Pinpoint the cell where the given text exists, returning its [X, Y] midpoint coordinate. 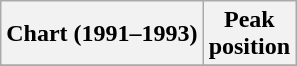
Peak position [249, 34]
Chart (1991–1993) [102, 34]
